Determine the [x, y] coordinate at the center of the cell enclosing the given text.  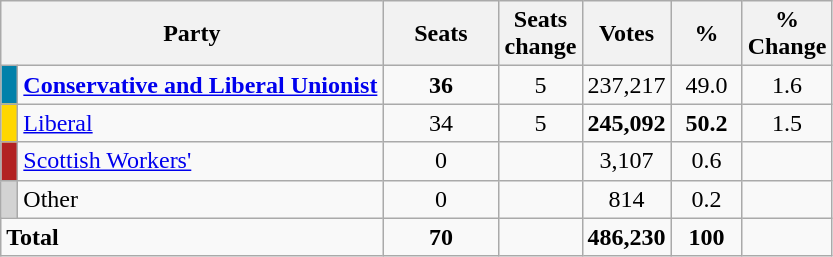
36 [441, 85]
1.6 [787, 85]
50.2 [706, 123]
Other [200, 199]
70 [441, 237]
49.0 [706, 85]
% Change [787, 34]
237,217 [626, 85]
3,107 [626, 161]
Liberal [200, 123]
34 [441, 123]
Seats change [540, 34]
Party [192, 34]
245,092 [626, 123]
0.2 [706, 199]
% [706, 34]
Seats [441, 34]
1.5 [787, 123]
Conservative and Liberal Unionist [200, 85]
814 [626, 199]
Scottish Workers' [200, 161]
Total [192, 237]
0.6 [706, 161]
486,230 [626, 237]
100 [706, 237]
Votes [626, 34]
